Identify which cell holds the provided text, then report its [x, y] central coordinate. 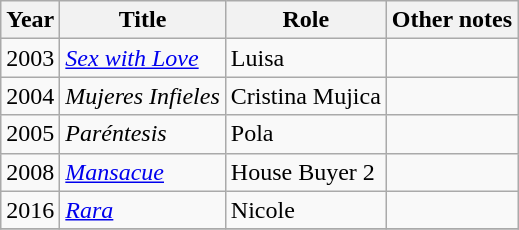
Year [30, 20]
Sex with Love [142, 58]
Luisa [306, 58]
2003 [30, 58]
Nicole [306, 210]
House Buyer 2 [306, 172]
2004 [30, 96]
Mujeres Infieles [142, 96]
Title [142, 20]
Cristina Mujica [306, 96]
Role [306, 20]
2016 [30, 210]
Paréntesis [142, 134]
Mansacue [142, 172]
Other notes [452, 20]
Rara [142, 210]
2005 [30, 134]
Pola [306, 134]
2008 [30, 172]
